Search for the cell housing the specified text and yield its (x, y) center coordinate. 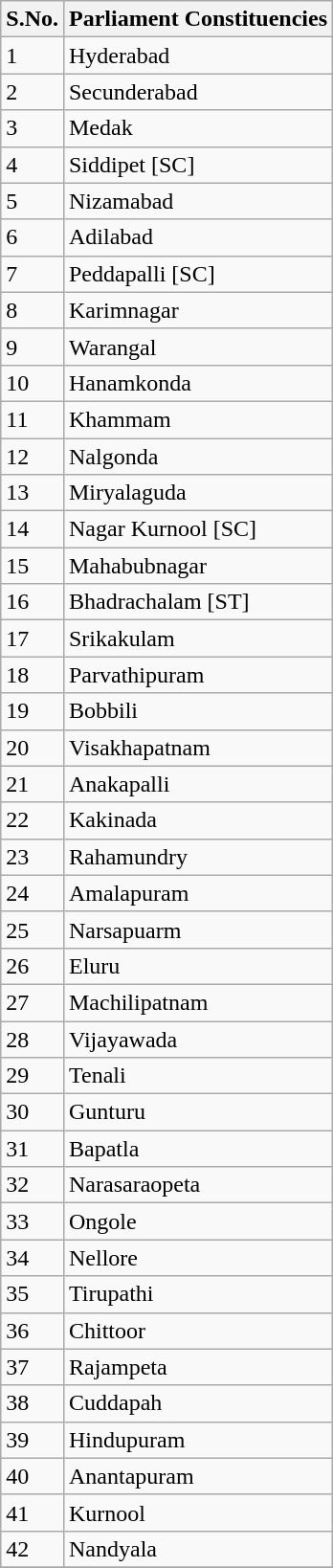
16 (33, 602)
40 (33, 1476)
Gunturu (197, 1112)
12 (33, 457)
Eluru (197, 966)
Karimnagar (197, 310)
3 (33, 128)
38 (33, 1403)
Medak (197, 128)
Nellore (197, 1258)
29 (33, 1076)
27 (33, 1002)
11 (33, 419)
Warangal (197, 347)
Nizamabad (197, 201)
Cuddapah (197, 1403)
Miryalaguda (197, 493)
Vijayawada (197, 1039)
Srikakulam (197, 638)
S.No. (33, 19)
2 (33, 92)
25 (33, 930)
Hanamkonda (197, 383)
4 (33, 165)
14 (33, 529)
Visakhapatnam (197, 748)
1 (33, 56)
Narasaraopeta (197, 1185)
15 (33, 566)
Chittoor (197, 1331)
Bobbili (197, 711)
30 (33, 1112)
Nandyala (197, 1549)
Hindupuram (197, 1440)
24 (33, 893)
Anantapuram (197, 1476)
26 (33, 966)
10 (33, 383)
Bhadrachalam [ST] (197, 602)
Nagar Kurnool [SC] (197, 529)
Bapatla (197, 1149)
6 (33, 237)
28 (33, 1039)
Rajampeta (197, 1367)
Ongole (197, 1221)
39 (33, 1440)
Kakinada (197, 820)
35 (33, 1294)
41 (33, 1512)
Nalgonda (197, 457)
9 (33, 347)
Adilabad (197, 237)
Parliament Constituencies (197, 19)
31 (33, 1149)
18 (33, 675)
17 (33, 638)
33 (33, 1221)
Peddapalli [SC] (197, 274)
Rahamundry (197, 857)
13 (33, 493)
Amalapuram (197, 893)
20 (33, 748)
Secunderabad (197, 92)
8 (33, 310)
23 (33, 857)
32 (33, 1185)
34 (33, 1258)
Machilipatnam (197, 1002)
Siddipet [SC] (197, 165)
21 (33, 784)
Mahabubnagar (197, 566)
Narsapuarm (197, 930)
Khammam (197, 419)
42 (33, 1549)
5 (33, 201)
Tirupathi (197, 1294)
19 (33, 711)
22 (33, 820)
36 (33, 1331)
Anakapalli (197, 784)
Hyderabad (197, 56)
Kurnool (197, 1512)
7 (33, 274)
37 (33, 1367)
Tenali (197, 1076)
Parvathipuram (197, 675)
